Detect which cell encompasses the target text, then output its [x, y] center coordinate. 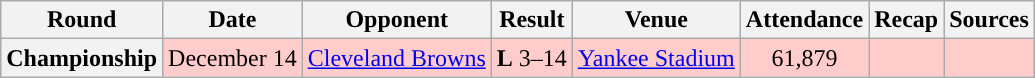
L 3–14 [532, 58]
Recap [906, 20]
Date [233, 20]
Championship [82, 58]
Round [82, 20]
Result [532, 20]
61,879 [804, 58]
December 14 [233, 58]
Venue [656, 20]
Opponent [396, 20]
Yankee Stadium [656, 58]
Sources [990, 20]
Attendance [804, 20]
Cleveland Browns [396, 58]
